Identify which cell holds the provided text, then report its [x, y] central coordinate. 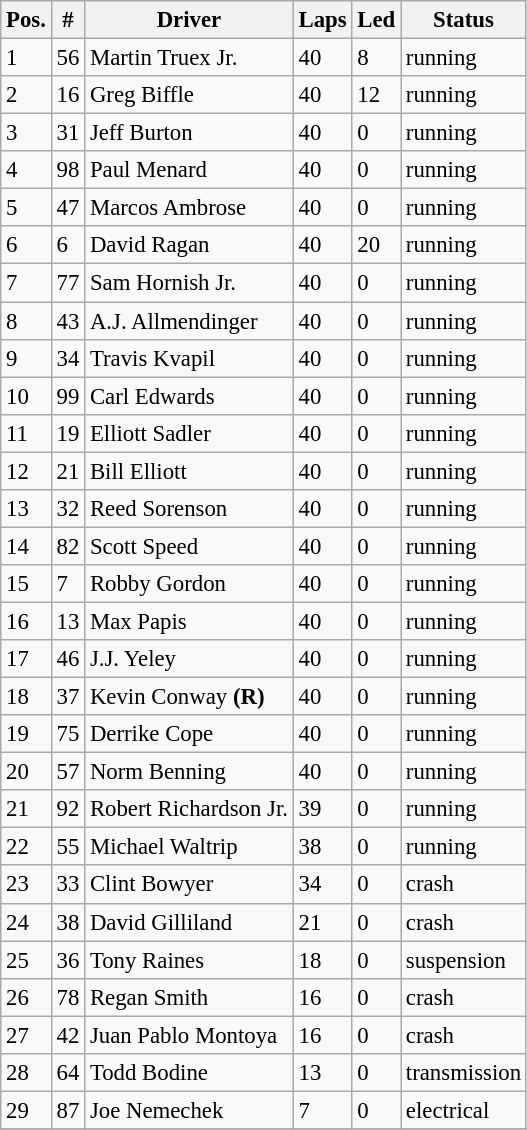
Laps [322, 20]
suspension [464, 960]
47 [68, 208]
46 [68, 659]
36 [68, 960]
Sam Hornish Jr. [190, 283]
10 [26, 396]
1 [26, 58]
Bill Elliott [190, 471]
33 [68, 885]
75 [68, 734]
31 [68, 133]
Status [464, 20]
2 [26, 95]
Regan Smith [190, 997]
92 [68, 809]
98 [68, 170]
56 [68, 58]
electrical [464, 1110]
Robert Richardson Jr. [190, 809]
transmission [464, 1073]
Pos. [26, 20]
55 [68, 847]
39 [322, 809]
28 [26, 1073]
4 [26, 170]
David Gilliland [190, 922]
29 [26, 1110]
24 [26, 922]
Paul Menard [190, 170]
42 [68, 1035]
A.J. Allmendinger [190, 321]
Jeff Burton [190, 133]
Led [376, 20]
27 [26, 1035]
82 [68, 546]
5 [26, 208]
37 [68, 697]
25 [26, 960]
Reed Sorenson [190, 509]
87 [68, 1110]
14 [26, 546]
Greg Biffle [190, 95]
Derrike Cope [190, 734]
Martin Truex Jr. [190, 58]
Elliott Sadler [190, 433]
Michael Waltrip [190, 847]
15 [26, 584]
Max Papis [190, 621]
3 [26, 133]
26 [26, 997]
J.J. Yeley [190, 659]
Clint Bowyer [190, 885]
22 [26, 847]
Joe Nemechek [190, 1110]
Scott Speed [190, 546]
Robby Gordon [190, 584]
# [68, 20]
Juan Pablo Montoya [190, 1035]
9 [26, 358]
Driver [190, 20]
Todd Bodine [190, 1073]
99 [68, 396]
Carl Edwards [190, 396]
57 [68, 772]
17 [26, 659]
Norm Benning [190, 772]
32 [68, 509]
Travis Kvapil [190, 358]
77 [68, 283]
Kevin Conway (R) [190, 697]
David Ragan [190, 245]
64 [68, 1073]
Marcos Ambrose [190, 208]
78 [68, 997]
11 [26, 433]
23 [26, 885]
Tony Raines [190, 960]
43 [68, 321]
